Return the [x, y] coordinate for the center point of the cell that contains the specified text.  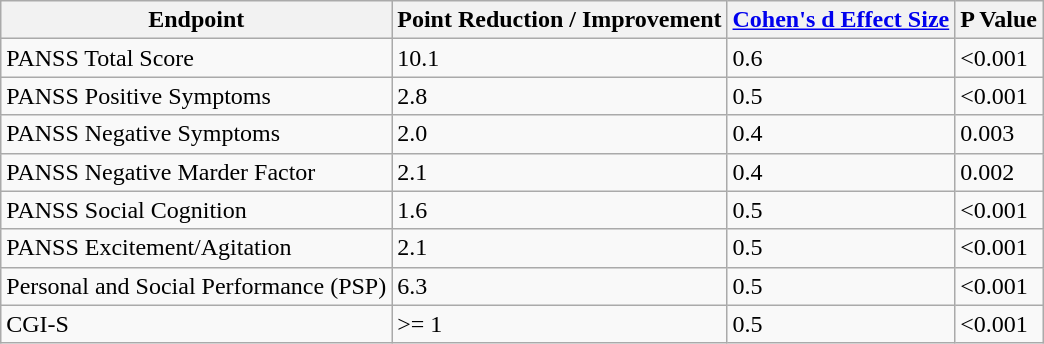
6.3 [560, 286]
0.6 [841, 58]
0.002 [999, 172]
Endpoint [196, 20]
>= 1 [560, 324]
PANSS Negative Symptoms [196, 134]
PANSS Positive Symptoms [196, 96]
P Value [999, 20]
Point Reduction / Improvement [560, 20]
PANSS Excitement/Agitation [196, 248]
Personal and Social Performance (PSP) [196, 286]
2.8 [560, 96]
PANSS Negative Marder Factor [196, 172]
PANSS Social Cognition [196, 210]
PANSS Total Score [196, 58]
CGI-S [196, 324]
2.0 [560, 134]
1.6 [560, 210]
Cohen's d Effect Size [841, 20]
10.1 [560, 58]
0.003 [999, 134]
